Identify which cell holds the provided text, then report its (X, Y) central coordinate. 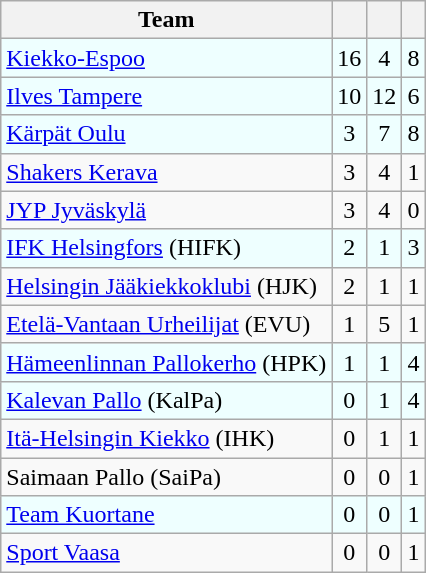
10 (350, 96)
Itä-Helsingin Kiekko (IHK) (166, 438)
Team Kuortane (166, 515)
JYP Jyväskylä (166, 210)
Etelä-Vantaan Urheilijat (EVU) (166, 324)
Kalevan Pallo (KalPa) (166, 400)
Saimaan Pallo (SaiPa) (166, 477)
5 (384, 324)
Helsingin Jääkiekkoklubi (HJK) (166, 286)
Kärpät Oulu (166, 134)
16 (350, 58)
Ilves Tampere (166, 96)
Kiekko-Espoo (166, 58)
IFK Helsingfors (HIFK) (166, 248)
12 (384, 96)
Sport Vaasa (166, 553)
Hämeenlinnan Pallokerho (HPK) (166, 362)
Shakers Kerava (166, 172)
6 (414, 96)
Team (166, 20)
7 (384, 134)
